Extract the [x, y] coordinate from the center of the cell holding the provided text.  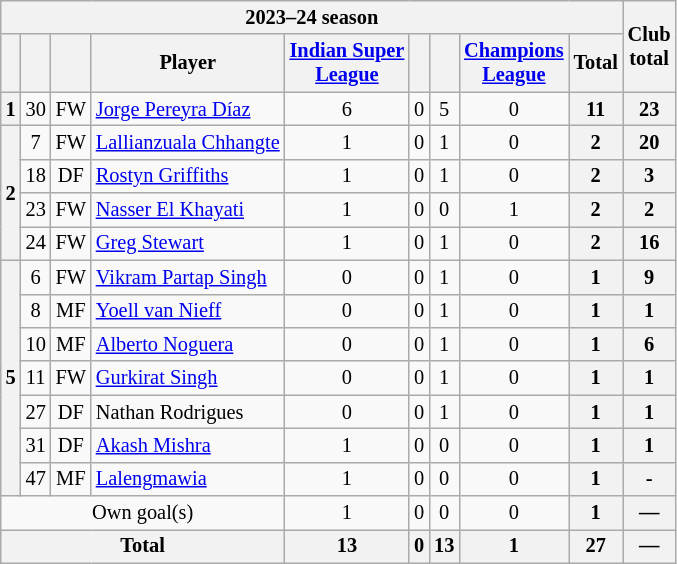
3 [650, 176]
Clubtotal [650, 46]
7 [36, 142]
30 [36, 109]
Jorge Pereyra Díaz [188, 109]
Gurkirat Singh [188, 378]
Greg Stewart [188, 243]
Lallianzuala Chhangte [188, 142]
2023–24 season [312, 17]
9 [650, 277]
Vikram Partap Singh [188, 277]
Own goal(s) [143, 513]
Rostyn Griffiths [188, 176]
Alberto Noguera [188, 344]
ChampionsLeague [514, 63]
31 [36, 445]
16 [650, 243]
18 [36, 176]
10 [36, 344]
Player [188, 63]
47 [36, 479]
20 [650, 142]
Nathan Rodrigues [188, 412]
24 [36, 243]
Lalengmawia [188, 479]
- [650, 479]
Nasser El Khayati [188, 210]
8 [36, 311]
Indian SuperLeague [348, 63]
Akash Mishra [188, 445]
Yoell van Nieff [188, 311]
